Determine the [X, Y] coordinate at the center of the cell enclosing the given text.  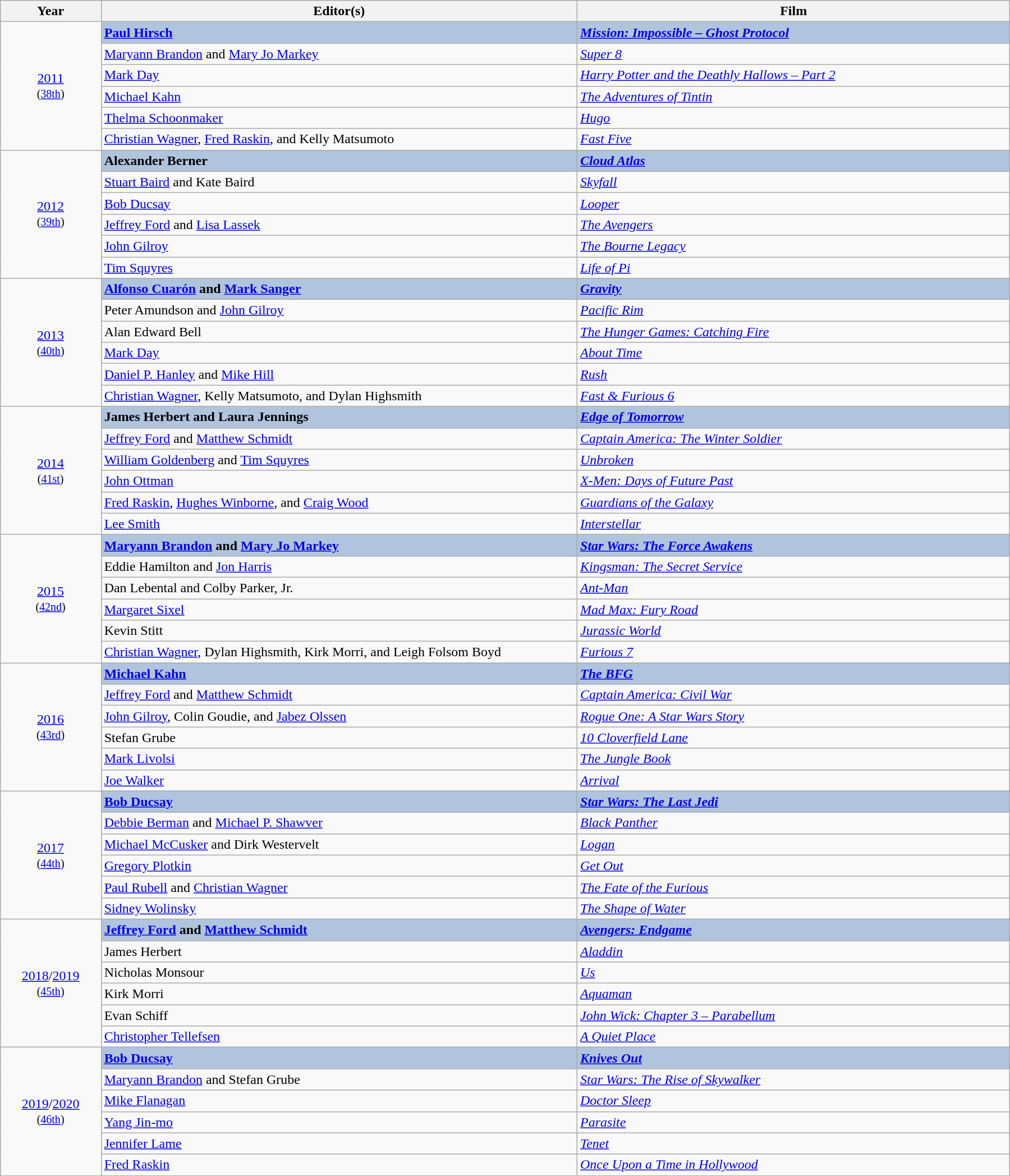
Logan [793, 844]
James Herbert [339, 951]
Alan Edward Bell [339, 332]
Christian Wagner, Dylan Highsmith, Kirk Morri, and Leigh Folsom Boyd [339, 652]
Skyfall [793, 182]
Doctor Sleep [793, 1101]
Fast Five [793, 139]
Gregory Plotkin [339, 866]
Fred Raskin, Hughes Winborne, and Craig Wood [339, 502]
2015(42nd) [50, 598]
Black Panther [793, 823]
Mark Livolsi [339, 759]
2017(44th) [50, 855]
Aquaman [793, 994]
Avengers: Endgame [793, 930]
The Adventures of Tintin [793, 97]
Yang Jin-mo [339, 1122]
Joe Walker [339, 780]
10 Cloverfield Lane [793, 738]
Margaret Sixel [339, 609]
Captain America: Civil War [793, 695]
Cloud Atlas [793, 161]
Furious 7 [793, 652]
Daniel P. Hanley and Mike Hill [339, 374]
Aladdin [793, 951]
2016(43rd) [50, 727]
The BFG [793, 674]
Once Upon a Time in Hollywood [793, 1165]
The Bourne Legacy [793, 246]
2012(39th) [50, 214]
Mad Max: Fury Road [793, 609]
The Avengers [793, 225]
John Wick: Chapter 3 – Parabellum [793, 1015]
Pacific Rim [793, 310]
Ant-Man [793, 588]
Star Wars: The Last Jedi [793, 802]
2018/2019(45th) [50, 983]
Editor(s) [339, 11]
Thelma Schoonmaker [339, 118]
Peter Amundson and John Gilroy [339, 310]
About Time [793, 353]
The Hunger Games: Catching Fire [793, 332]
Stuart Baird and Kate Baird [339, 182]
Get Out [793, 866]
Evan Schiff [339, 1015]
Christian Wagner, Fred Raskin, and Kelly Matsumoto [339, 139]
X-Men: Days of Future Past [793, 481]
A Quiet Place [793, 1037]
2013(40th) [50, 342]
Guardians of the Galaxy [793, 502]
Parasite [793, 1122]
Captain America: The Winter Soldier [793, 438]
Fast & Furious 6 [793, 396]
Alfonso Cuarón and Mark Sanger [339, 289]
Gravity [793, 289]
Unbroken [793, 460]
Star Wars: The Rise of Skywalker [793, 1079]
Sidney Wolinsky [339, 908]
Hugo [793, 118]
Alexander Berner [339, 161]
Eddie Hamilton and Jon Harris [339, 566]
James Herbert and Laura Jennings [339, 417]
Mike Flanagan [339, 1101]
Film [793, 11]
The Fate of the Furious [793, 887]
Paul Rubell and Christian Wagner [339, 887]
Stefan Grube [339, 738]
Christian Wagner, Kelly Matsumoto, and Dylan Highsmith [339, 396]
John Gilroy [339, 246]
Rogue One: A Star Wars Story [793, 716]
The Shape of Water [793, 908]
Dan Lebental and Colby Parker, Jr. [339, 588]
John Gilroy, Colin Goudie, and Jabez Olssen [339, 716]
Year [50, 11]
Kingsman: The Secret Service [793, 566]
The Jungle Book [793, 759]
2011(38th) [50, 86]
Star Wars: The Force Awakens [793, 545]
Edge of Tomorrow [793, 417]
Knives Out [793, 1058]
Fred Raskin [339, 1165]
Maryann Brandon and Stefan Grube [339, 1079]
Kevin Stitt [339, 631]
Christopher Tellefsen [339, 1037]
Interstellar [793, 524]
Arrival [793, 780]
Kirk Morri [339, 994]
2019/2020(46th) [50, 1111]
Debbie Berman and Michael P. Shawver [339, 823]
Tim Squyres [339, 268]
Harry Potter and the Deathly Hallows – Part 2 [793, 75]
John Ottman [339, 481]
William Goldenberg and Tim Squyres [339, 460]
2014(41st) [50, 470]
Nicholas Monsour [339, 973]
Jurassic World [793, 631]
Super 8 [793, 54]
Jeffrey Ford and Lisa Lassek [339, 225]
Mission: Impossible – Ghost Protocol [793, 33]
Jennifer Lame [339, 1143]
Life of Pi [793, 268]
Michael McCusker and Dirk Westervelt [339, 844]
Tenet [793, 1143]
Looper [793, 203]
Paul Hirsch [339, 33]
Lee Smith [339, 524]
Us [793, 973]
Rush [793, 374]
